Pinpoint the cell where the given text exists, returning its [x, y] midpoint coordinate. 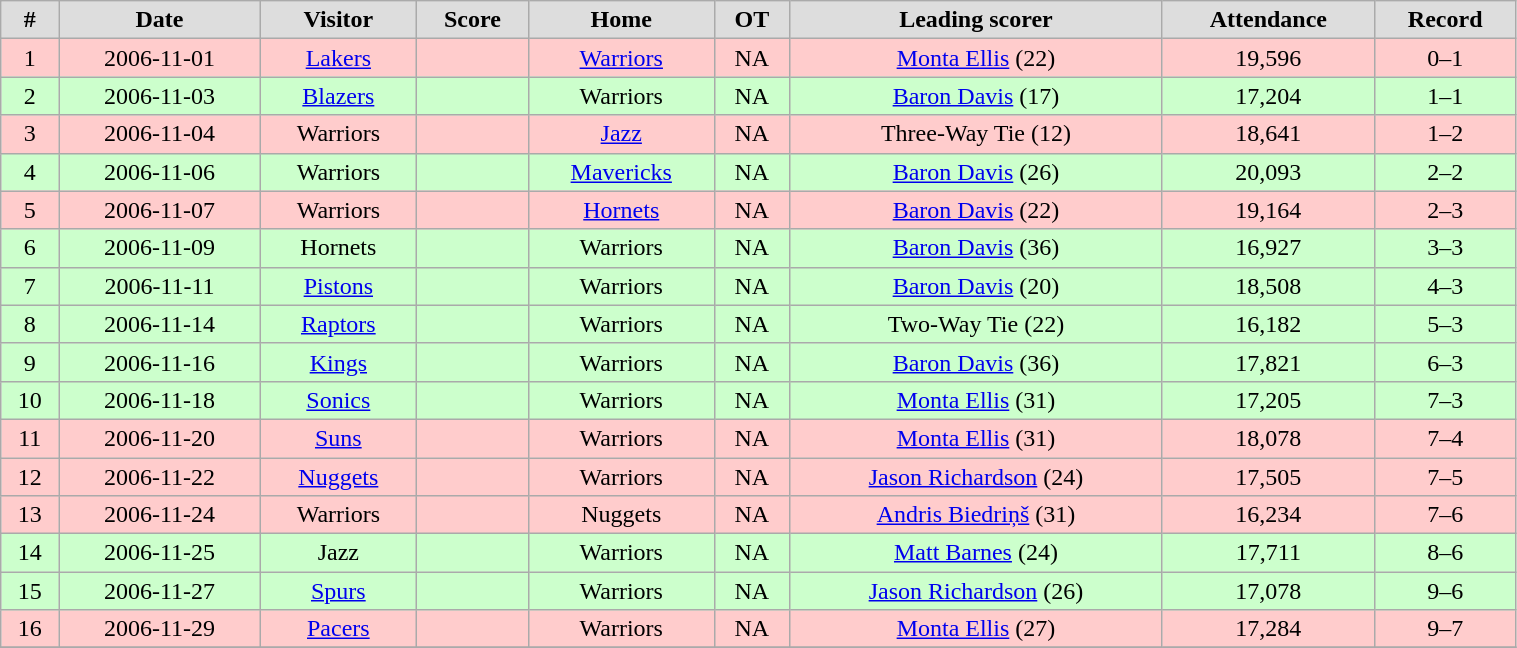
2006-11-20 [160, 438]
1 [30, 58]
Raptors [338, 324]
16,927 [1268, 248]
10 [30, 400]
18,078 [1268, 438]
9–6 [1445, 591]
# [30, 20]
17,078 [1268, 591]
16,182 [1268, 324]
Monta Ellis (22) [976, 58]
Leading scorer [976, 20]
2006-11-03 [160, 96]
8 [30, 324]
7–4 [1445, 438]
Three-Way Tie (12) [976, 134]
18,641 [1268, 134]
Lakers [338, 58]
7–5 [1445, 477]
7–6 [1445, 515]
1–1 [1445, 96]
8–6 [1445, 553]
2006-11-09 [160, 248]
Jason Richardson (26) [976, 591]
19,164 [1268, 210]
Andris Biedriņš (31) [976, 515]
2006-11-06 [160, 172]
Kings [338, 362]
Spurs [338, 591]
2006-11-04 [160, 134]
Home [621, 20]
13 [30, 515]
2006-11-29 [160, 629]
Visitor [338, 20]
19,596 [1268, 58]
17,711 [1268, 553]
Baron Davis (26) [976, 172]
5–3 [1445, 324]
2006-11-01 [160, 58]
Baron Davis (20) [976, 286]
2006-11-07 [160, 210]
2006-11-16 [160, 362]
Blazers [338, 96]
9 [30, 362]
16,234 [1268, 515]
Date [160, 20]
Mavericks [621, 172]
3 [30, 134]
2006-11-11 [160, 286]
1–2 [1445, 134]
Jason Richardson (24) [976, 477]
5 [30, 210]
9–7 [1445, 629]
OT [752, 20]
17,821 [1268, 362]
17,284 [1268, 629]
4–3 [1445, 286]
2006-11-18 [160, 400]
Baron Davis (22) [976, 210]
15 [30, 591]
2–3 [1445, 210]
Pistons [338, 286]
14 [30, 553]
2006-11-24 [160, 515]
20,093 [1268, 172]
17,505 [1268, 477]
4 [30, 172]
12 [30, 477]
2006-11-14 [160, 324]
17,204 [1268, 96]
Baron Davis (17) [976, 96]
Attendance [1268, 20]
16 [30, 629]
Matt Barnes (24) [976, 553]
2–2 [1445, 172]
Suns [338, 438]
Two-Way Tie (22) [976, 324]
7 [30, 286]
Score [472, 20]
17,205 [1268, 400]
0–1 [1445, 58]
6 [30, 248]
Sonics [338, 400]
3–3 [1445, 248]
2006-11-25 [160, 553]
2006-11-27 [160, 591]
Monta Ellis (27) [976, 629]
2 [30, 96]
2006-11-22 [160, 477]
7–3 [1445, 400]
18,508 [1268, 286]
6–3 [1445, 362]
11 [30, 438]
Record [1445, 20]
Pacers [338, 629]
